Extract the [X, Y] coordinate from the center of the cell holding the provided text.  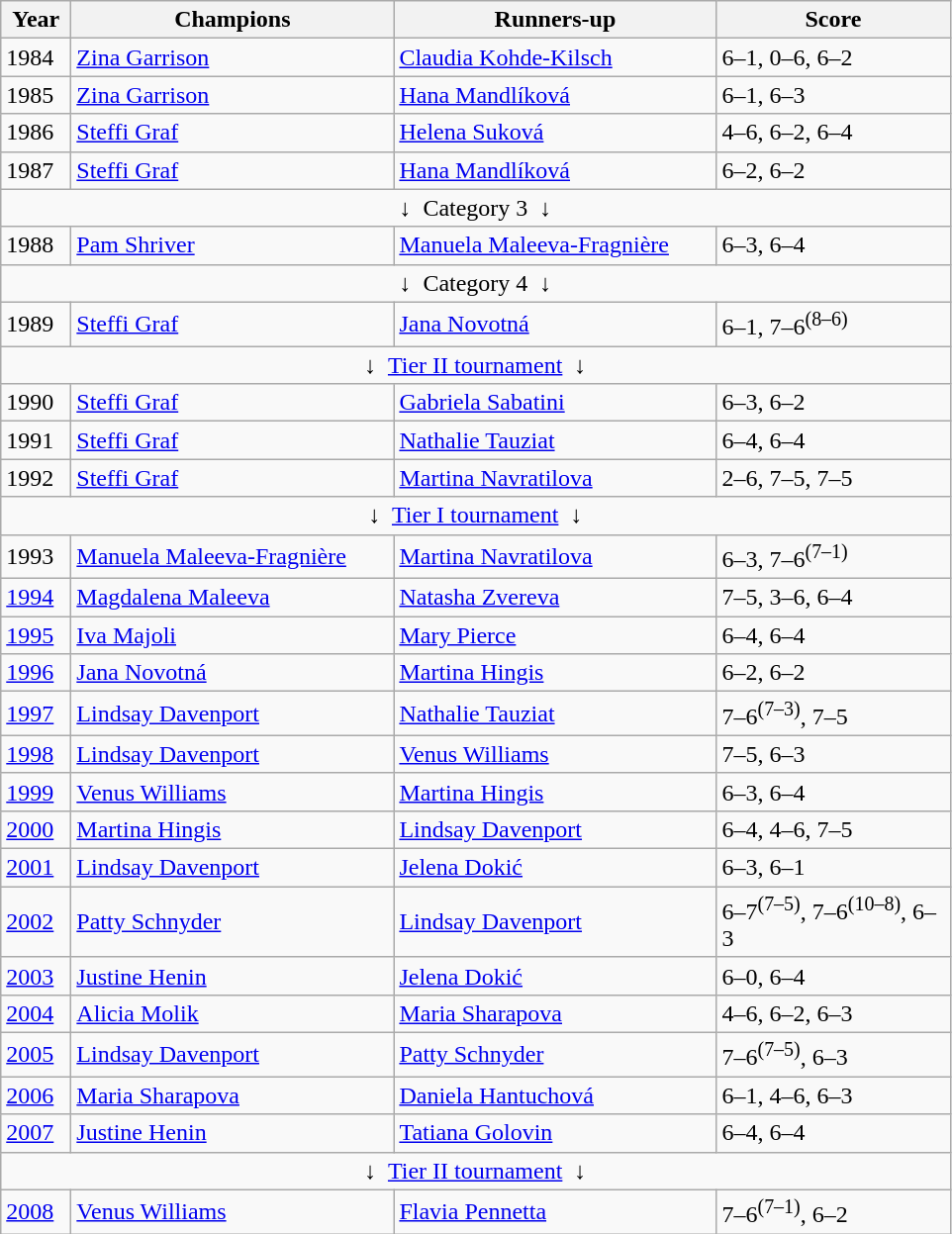
Magdalena Maleeva [233, 598]
1986 [36, 133]
Daniela Hantuchová [555, 1095]
2003 [36, 976]
Gabriela Sabatini [555, 403]
1987 [36, 170]
1999 [36, 792]
Claudia Kohde-Kilsch [555, 57]
2002 [36, 922]
Pam Shriver [233, 245]
4–6, 6–2, 6–4 [833, 133]
1988 [36, 245]
Champions [233, 20]
6–3, 6–2 [833, 403]
2005 [36, 1055]
6–1, 7–6(8–6) [833, 325]
2001 [36, 868]
6–1, 4–6, 6–3 [833, 1095]
1997 [36, 714]
Helena Suková [555, 133]
Mary Pierce [555, 635]
2004 [36, 1013]
6–7(7–5), 7–6(10–8), 6–3 [833, 922]
Score [833, 20]
2000 [36, 830]
Alicia Molik [233, 1013]
1985 [36, 95]
1984 [36, 57]
1996 [36, 673]
7–5, 3–6, 6–4 [833, 598]
6–4, 4–6, 7–5 [833, 830]
1990 [36, 403]
↓ Category 3 ↓ [475, 208]
4–6, 6–2, 6–3 [833, 1013]
↓ Tier I tournament ↓ [475, 516]
6–3, 6–1 [833, 868]
6–1, 6–3 [833, 95]
7–6(7–1), 6–2 [833, 1211]
1991 [36, 440]
1998 [36, 754]
↓ Category 4 ↓ [475, 283]
Flavia Pennetta [555, 1211]
7–6(7–5), 6–3 [833, 1055]
6–3, 7–6(7–1) [833, 556]
2006 [36, 1095]
7–6(7–3), 7–5 [833, 714]
Iva Majoli [233, 635]
2–6, 7–5, 7–5 [833, 478]
1992 [36, 478]
2007 [36, 1133]
1993 [36, 556]
2008 [36, 1211]
Year [36, 20]
1989 [36, 325]
Tatiana Golovin [555, 1133]
1995 [36, 635]
Runners-up [555, 20]
1994 [36, 598]
7–5, 6–3 [833, 754]
6–1, 0–6, 6–2 [833, 57]
6–0, 6–4 [833, 976]
Natasha Zvereva [555, 598]
